Detect which cell encompasses the target text, then output its [x, y] center coordinate. 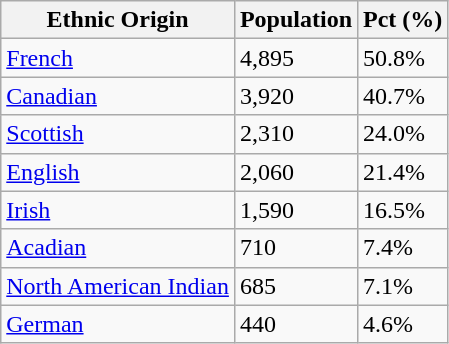
English [118, 172]
2,310 [296, 134]
North American Indian [118, 286]
1,590 [296, 210]
Canadian [118, 96]
Population [296, 20]
French [118, 58]
24.0% [403, 134]
Scottish [118, 134]
50.8% [403, 58]
7.1% [403, 286]
16.5% [403, 210]
2,060 [296, 172]
Pct (%) [403, 20]
7.4% [403, 248]
40.7% [403, 96]
3,920 [296, 96]
4.6% [403, 324]
Irish [118, 210]
710 [296, 248]
21.4% [403, 172]
Ethnic Origin [118, 20]
4,895 [296, 58]
German [118, 324]
440 [296, 324]
Acadian [118, 248]
685 [296, 286]
